Pinpoint the cell where the given text exists, returning its (X, Y) midpoint coordinate. 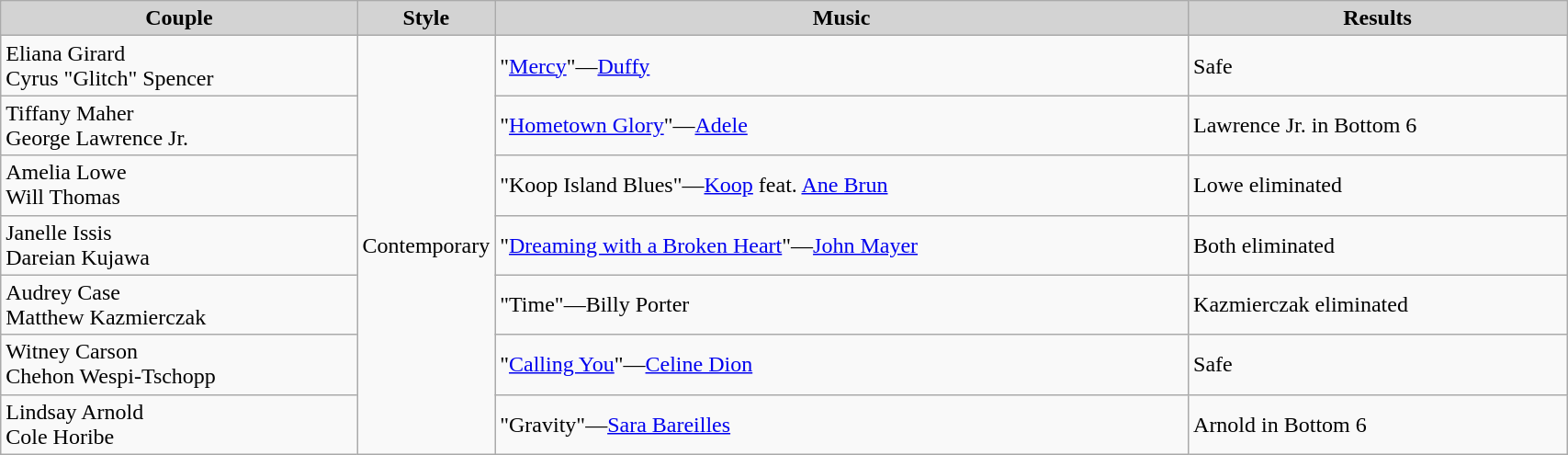
Kazmierczak eliminated (1378, 305)
Both eliminated (1378, 245)
Couple (179, 18)
Lowe eliminated (1378, 186)
Arnold in Bottom 6 (1378, 425)
Eliana GirardCyrus "Glitch" Spencer (179, 66)
Witney CarsonChehon Wespi-Tschopp (179, 364)
"Mercy"—Duffy (841, 66)
Contemporary (426, 245)
Janelle IssisDareian Kujawa (179, 245)
Music (841, 18)
Amelia LoweWill Thomas (179, 186)
"Dreaming with a Broken Heart"—John Mayer (841, 245)
Style (426, 18)
"Calling You"—Celine Dion (841, 364)
Results (1378, 18)
"Hometown Glory"—Adele (841, 125)
Audrey CaseMatthew Kazmierczak (179, 305)
"Gravity"—Sara Bareilles (841, 425)
Tiffany MaherGeorge Lawrence Jr. (179, 125)
Lindsay ArnoldCole Horibe (179, 425)
"Koop Island Blues"—Koop feat. Ane Brun (841, 186)
"Time"—Billy Porter (841, 305)
Lawrence Jr. in Bottom 6 (1378, 125)
